Search for the cell housing the specified text and yield its [X, Y] center coordinate. 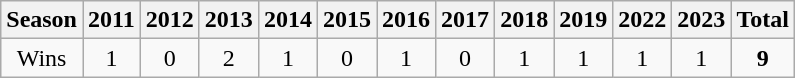
2015 [346, 20]
2022 [642, 20]
2023 [702, 20]
Total [763, 20]
2011 [111, 20]
9 [763, 58]
2 [228, 58]
2016 [406, 20]
Season [42, 20]
2014 [288, 20]
2012 [170, 20]
2019 [584, 20]
2013 [228, 20]
2018 [524, 20]
2017 [466, 20]
Wins [42, 58]
